Capture the cell that displays the provided text and extract its [X, Y] central coordinate. 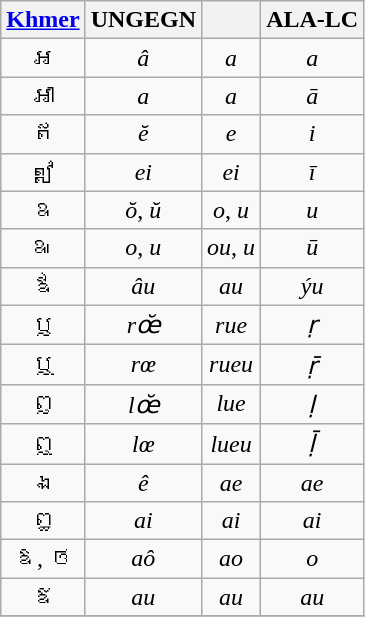
e [232, 134]
lueu [232, 444]
ṛ [312, 325]
អ [43, 58]
UNGEGN [143, 20]
aô [143, 559]
ýu [312, 286]
rueu [232, 365]
ឱ, ឲ [43, 559]
o [312, 559]
lœ [143, 444]
ឫ [43, 325]
i [312, 134]
rœ [143, 365]
ḷ [312, 404]
âu [143, 286]
â [143, 58]
ឬ [43, 365]
ឯ [43, 483]
ឭ [43, 404]
អា [43, 96]
ឰ [43, 521]
ឮ [43, 444]
u [312, 210]
ឥ [43, 134]
ALA-LC [312, 20]
ŏ, ŭ [143, 210]
ī [312, 172]
Khmer [43, 20]
ḹ [312, 444]
ā [312, 96]
lue [232, 404]
ṝ [312, 365]
ou, u [232, 248]
rue [232, 325]
ឧ [43, 210]
ឪ [43, 286]
lœ̆ [143, 404]
ឦ [43, 172]
ឩ [43, 248]
ĕ [143, 134]
ū [312, 248]
ឳ [43, 597]
rœ̆ [143, 325]
ao [232, 559]
ê [143, 483]
